Provide the (x, y) coordinate of the cell's center where the given text is located.  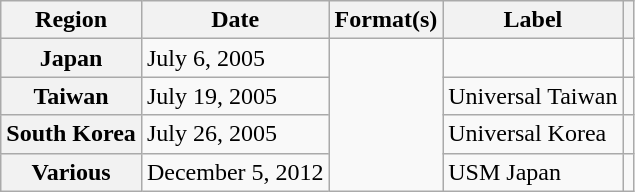
Region (72, 20)
Taiwan (72, 96)
Format(s) (386, 20)
South Korea (72, 134)
July 26, 2005 (235, 134)
July 19, 2005 (235, 96)
Label (533, 20)
December 5, 2012 (235, 172)
Universal Korea (533, 134)
Various (72, 172)
Universal Taiwan (533, 96)
Japan (72, 58)
July 6, 2005 (235, 58)
USM Japan (533, 172)
Date (235, 20)
